Output the (X, Y) coordinate of the center of the cell containing the given text.  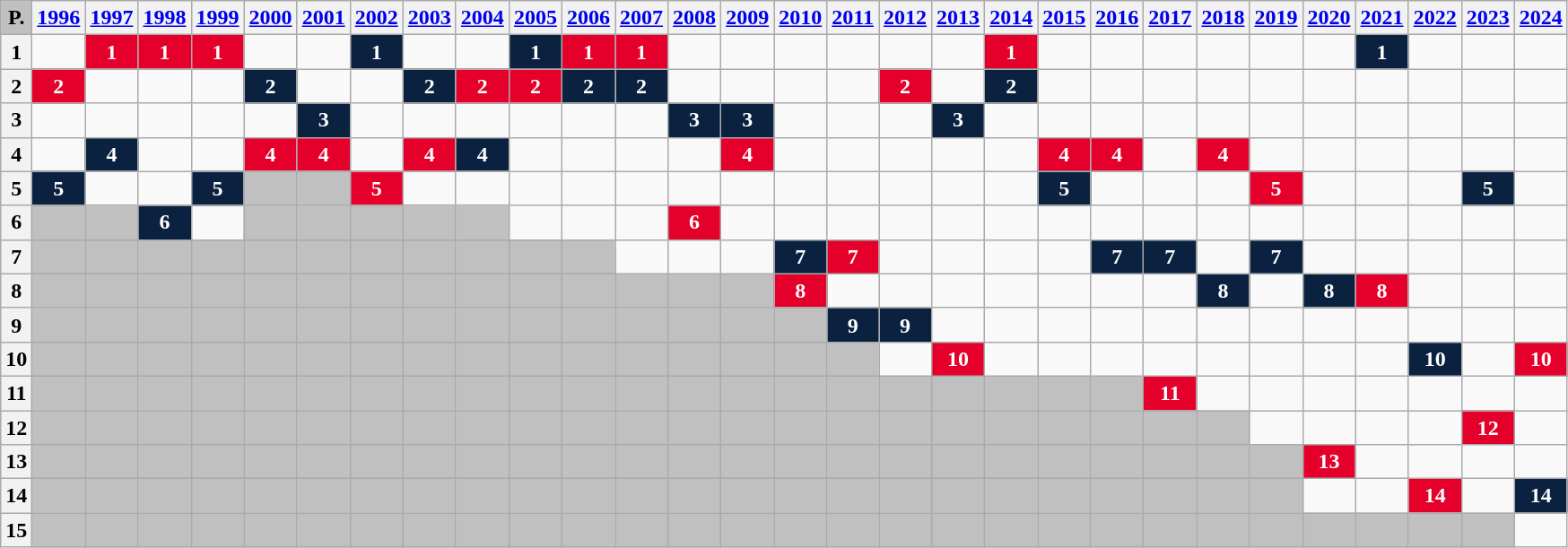
2002 (377, 18)
2020 (1329, 18)
2006 (588, 18)
2007 (642, 18)
P. (16, 18)
1999 (217, 18)
15 (16, 530)
2013 (958, 18)
2000 (271, 18)
2014 (1012, 18)
2010 (800, 18)
2018 (1224, 18)
2021 (1381, 18)
2005 (535, 18)
1996 (59, 18)
2017 (1170, 18)
1997 (111, 18)
2019 (1276, 18)
2001 (323, 18)
2016 (1118, 18)
2012 (906, 18)
2009 (748, 18)
1998 (165, 18)
2015 (1064, 18)
2024 (1541, 18)
2004 (483, 18)
2008 (694, 18)
2022 (1435, 18)
2003 (429, 18)
2011 (853, 18)
2023 (1487, 18)
